Return (X, Y) of the center of cell containing provided text 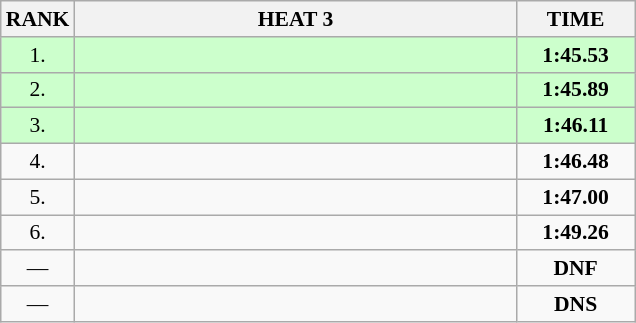
1:45.53 (576, 55)
HEAT 3 (295, 19)
TIME (576, 19)
5. (38, 197)
3. (38, 126)
1:46.11 (576, 126)
1:49.26 (576, 233)
RANK (38, 19)
2. (38, 90)
1:46.48 (576, 162)
1:45.89 (576, 90)
6. (38, 233)
DNF (576, 269)
1:47.00 (576, 197)
4. (38, 162)
DNS (576, 304)
1. (38, 55)
